Scan for the cell matching the given text and deliver its [X, Y] coordinate at center. 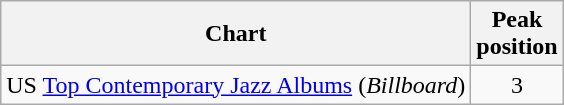
US Top Contemporary Jazz Albums (Billboard) [236, 85]
3 [517, 85]
Peakposition [517, 34]
Chart [236, 34]
